Capture the cell that displays the provided text and extract its (x, y) central coordinate. 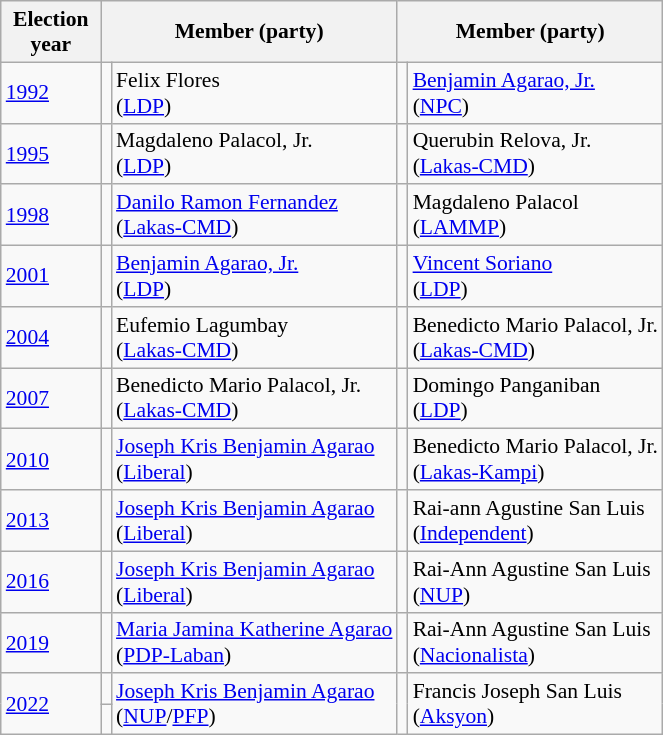
Querubin Relova, Jr.(Lakas-CMD) (536, 154)
Eufemio Lagumbay(Lakas-CMD) (254, 338)
Rai-Ann Agustine San Luis(NUP) (536, 582)
2019 (51, 642)
Rai-Ann Agustine San Luis(Nacionalista) (536, 642)
1995 (51, 154)
1992 (51, 92)
Rai-ann Agustine San Luis(Independent) (536, 520)
Maria Jamina Katherine Agarao(PDP-Laban) (254, 642)
Francis Joseph San Luis(Aksyon) (536, 704)
Benjamin Agarao, Jr.(NPC) (536, 92)
Danilo Ramon Fernandez(Lakas-CMD) (254, 216)
Joseph Kris Benjamin Agarao(NUP/PFP) (254, 704)
2013 (51, 520)
Domingo Panganiban(LDP) (536, 398)
1998 (51, 216)
Electionyear (51, 32)
2016 (51, 582)
2010 (51, 460)
Benjamin Agarao, Jr.(LDP) (254, 276)
Magdaleno Palacol(LAMMP) (536, 216)
2001 (51, 276)
Benedicto Mario Palacol, Jr.(Lakas-Kampi) (536, 460)
Magdaleno Palacol, Jr.(LDP) (254, 154)
Felix Flores(LDP) (254, 92)
Vincent Soriano(LDP) (536, 276)
2004 (51, 338)
2007 (51, 398)
2022 (51, 704)
